Provide the (x, y) coordinate of the cell's center where the given text is located.  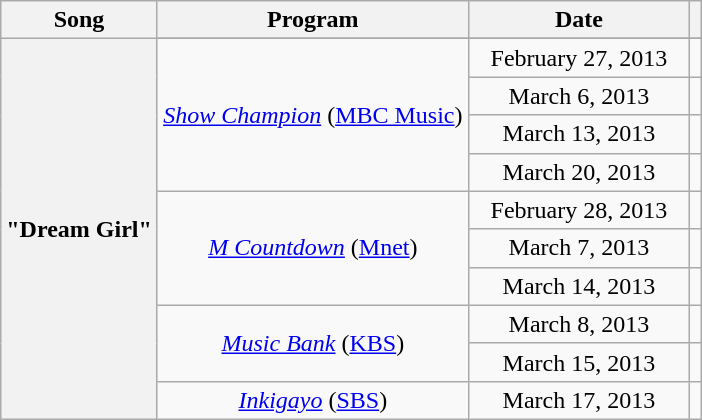
Song (80, 20)
March 14, 2013 (578, 286)
Show Champion (MBC Music) (312, 115)
March 6, 2013 (578, 96)
March 15, 2013 (578, 362)
February 28, 2013 (578, 210)
March 20, 2013 (578, 172)
Inkigayo (SBS) (312, 400)
March 13, 2013 (578, 134)
March 17, 2013 (578, 400)
Music Bank (KBS) (312, 343)
March 8, 2013 (578, 324)
"Dream Girl" (80, 230)
February 27, 2013 (578, 58)
Program (312, 20)
Date (578, 20)
M Countdown (Mnet) (312, 248)
March 7, 2013 (578, 248)
